Scan for the cell matching the given text and deliver its (X, Y) coordinate at center. 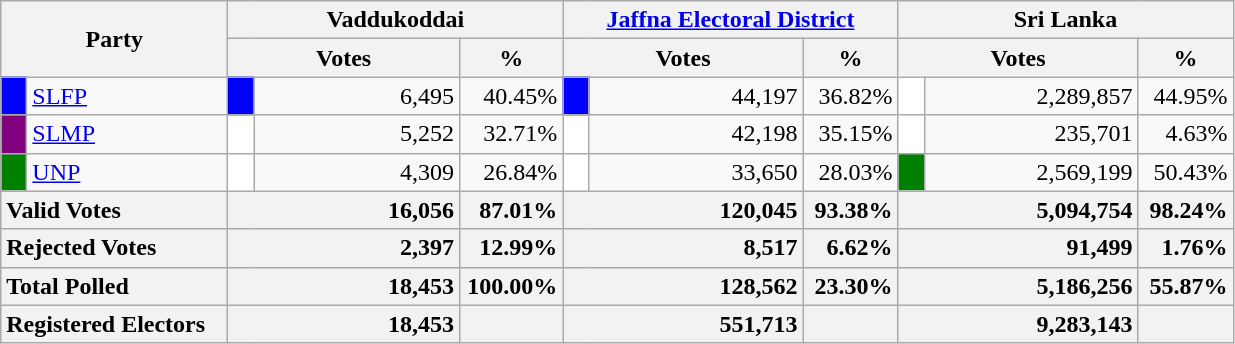
44.95% (1186, 96)
1.76% (1186, 248)
120,045 (683, 210)
87.01% (510, 210)
5,186,256 (1018, 286)
36.82% (850, 96)
235,701 (1031, 134)
98.24% (1186, 210)
12.99% (510, 248)
23.30% (850, 286)
Jaffna Electoral District (730, 20)
40.45% (510, 96)
28.03% (850, 172)
91,499 (1018, 248)
2,569,199 (1031, 172)
8,517 (683, 248)
44,197 (696, 96)
UNP (128, 172)
SLFP (128, 96)
5,094,754 (1018, 210)
2,289,857 (1031, 96)
35.15% (850, 134)
5,252 (357, 134)
551,713 (683, 324)
Party (114, 39)
32.71% (510, 134)
100.00% (510, 286)
Sri Lanka (1066, 20)
9,283,143 (1018, 324)
6,495 (357, 96)
93.38% (850, 210)
33,650 (696, 172)
26.84% (510, 172)
50.43% (1186, 172)
2,397 (344, 248)
55.87% (1186, 286)
Registered Electors (114, 324)
SLMP (128, 134)
4,309 (357, 172)
4.63% (1186, 134)
Rejected Votes (114, 248)
128,562 (683, 286)
Total Polled (114, 286)
6.62% (850, 248)
Valid Votes (114, 210)
16,056 (344, 210)
42,198 (696, 134)
Vaddukoddai (396, 20)
